Return the [x, y] coordinate for the center point of the cell that contains the specified text.  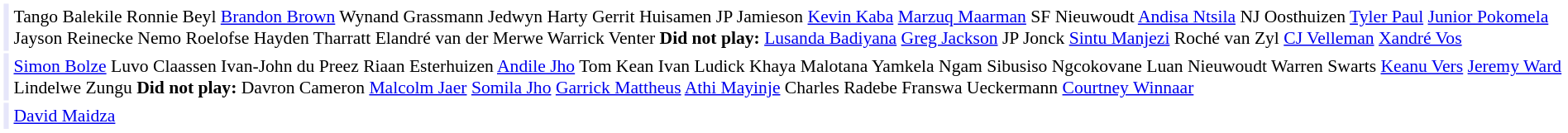
David Maidza [788, 116]
